Locate the cell with the specified text and output its (X, Y) center coordinate. 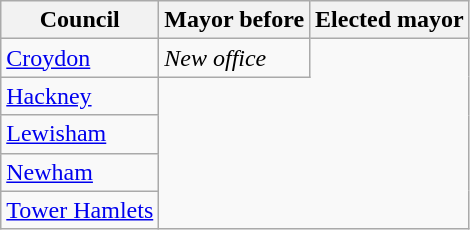
Hackney (80, 96)
Tower Hamlets (80, 210)
Council (80, 20)
Mayor before (234, 20)
Lewisham (80, 134)
Croydon (80, 58)
Elected mayor (390, 20)
Newham (80, 172)
New office (234, 58)
